Identify which cell holds the provided text, then report its (x, y) central coordinate. 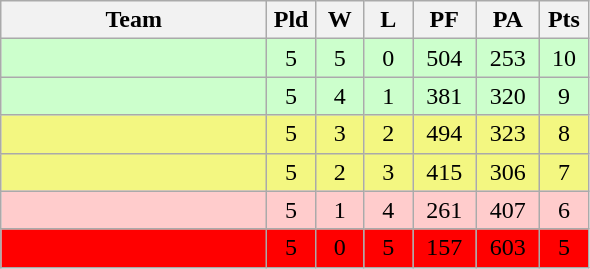
157 (444, 248)
9 (564, 96)
7 (564, 172)
381 (444, 96)
L (388, 20)
Pts (564, 20)
253 (508, 58)
Team (134, 20)
Pld (292, 20)
415 (444, 172)
323 (508, 134)
261 (444, 210)
320 (508, 96)
6 (564, 210)
10 (564, 58)
W (340, 20)
407 (508, 210)
603 (508, 248)
306 (508, 172)
PA (508, 20)
494 (444, 134)
504 (444, 58)
PF (444, 20)
8 (564, 134)
